Locate the cell with the specified text and output its (X, Y) center coordinate. 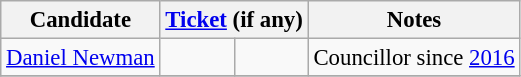
Ticket (if any) (234, 20)
Candidate (80, 20)
Notes (414, 20)
Councillor since 2016 (414, 58)
Daniel Newman (80, 58)
